Return the (X, Y) coordinate for the center point of the cell that contains the specified text.  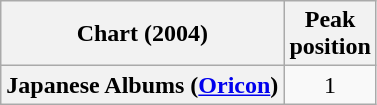
1 (330, 85)
Japanese Albums (Oricon) (142, 85)
Peak position (330, 34)
Chart (2004) (142, 34)
